Extract the [X, Y] coordinate from the center of the cell holding the provided text.  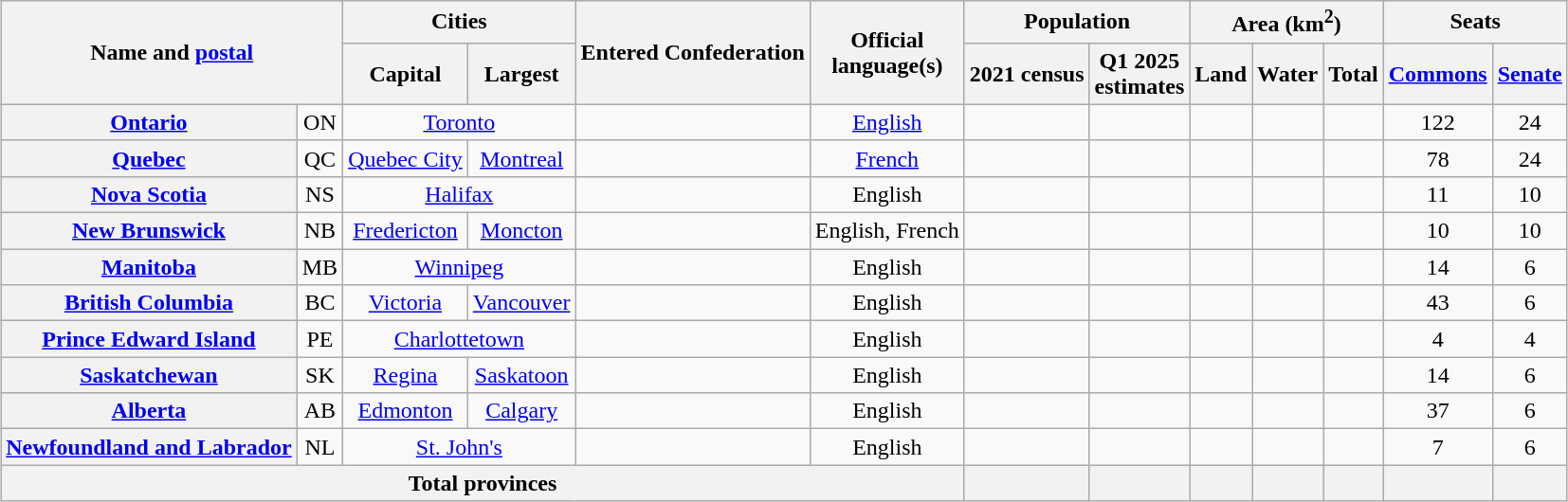
Capital [406, 74]
11 [1437, 194]
Toronto [459, 122]
Area (km2) [1286, 23]
Entered Confederation [692, 53]
Saskatoon [521, 375]
Ontario [149, 122]
NB [319, 231]
2021 census [1027, 74]
NS [319, 194]
Saskatchewan [149, 375]
British Columbia [149, 303]
Nova Scotia [149, 194]
Quebec [149, 158]
43 [1437, 303]
Manitoba [149, 267]
Victoria [406, 303]
SK [319, 375]
MB [319, 267]
New Brunswick [149, 231]
Q1 2025estimates [1140, 74]
122 [1437, 122]
Largest [521, 74]
Total [1354, 74]
Charlottetown [459, 339]
Seats [1475, 23]
Newfoundland and Labrador [149, 447]
Water [1287, 74]
37 [1437, 411]
ON [319, 122]
Moncton [521, 231]
NL [319, 447]
St. John's [459, 447]
Calgary [521, 411]
Alberta [149, 411]
Cities [459, 23]
AB [319, 411]
Name and postal [173, 53]
Quebec City [406, 158]
Halifax [459, 194]
English, French [887, 231]
Edmonton [406, 411]
7 [1437, 447]
Senate [1530, 74]
Fredericton [406, 231]
Land [1221, 74]
Total provinces [483, 483]
French [887, 158]
PE [319, 339]
QC [319, 158]
Population [1077, 23]
Commons [1437, 74]
BC [319, 303]
Winnipeg [459, 267]
Montreal [521, 158]
Officiallanguage(s) [887, 53]
78 [1437, 158]
Regina [406, 375]
Prince Edward Island [149, 339]
Vancouver [521, 303]
